From the cell containing the given text, extract its center point as [X, Y] coordinate. 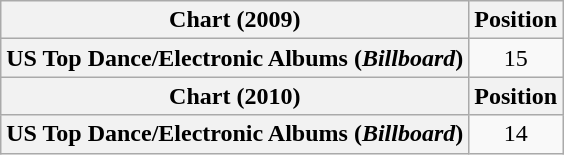
14 [516, 134]
Chart (2009) [235, 20]
Chart (2010) [235, 96]
15 [516, 58]
